Locate the cell with the specified text and output its [X, Y] center coordinate. 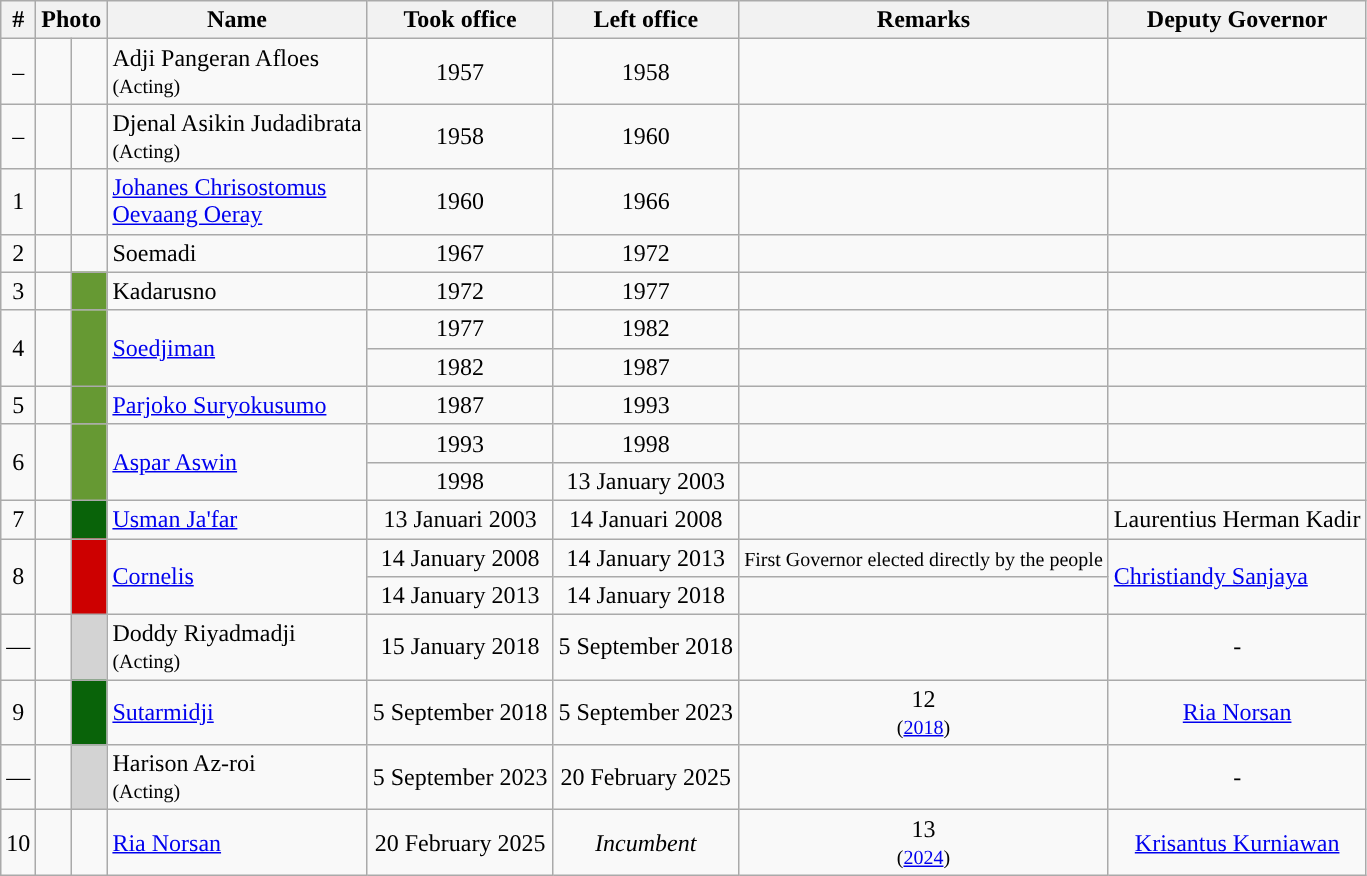
9 [18, 712]
Harison Az-roi(Acting) [237, 778]
4 [18, 348]
13 Januari 2003 [460, 519]
Photo [72, 20]
First Governor elected directly by the people [924, 557]
14 Januari 2008 [646, 519]
Deputy Governor [1237, 20]
7 [18, 519]
1 [18, 202]
Aspar Aswin [237, 462]
Name [237, 20]
Remarks [924, 20]
Djenal Asikin Judadibrata(Acting) [237, 136]
1957 [460, 72]
Krisantus Kurniawan [1237, 842]
# [18, 20]
Took office [460, 20]
Soedjiman [237, 348]
Sutarmidji [237, 712]
Adji Pangeran Afloes(Acting) [237, 72]
5 [18, 405]
14 January 2008 [460, 557]
Doddy Riyadmadji(Acting) [237, 648]
10 [18, 842]
Parjoko Suryokusumo [237, 405]
Cornelis [237, 576]
Christiandy Sanjaya [1237, 576]
Laurentius Herman Kadir [1237, 519]
12(2018) [924, 712]
15 January 2018 [460, 648]
8 [18, 576]
Left office [646, 20]
Usman Ja'far [237, 519]
Kadarusno [237, 291]
1966 [646, 202]
Johanes ChrisostomusOevaang Oeray [237, 202]
2 [18, 253]
Incumbent [646, 842]
Soemadi [237, 253]
13(2024) [924, 842]
6 [18, 462]
13 January 2003 [646, 481]
1967 [460, 253]
3 [18, 291]
14 January 2018 [646, 596]
